Extract the [X, Y] coordinate from the center of the cell holding the provided text.  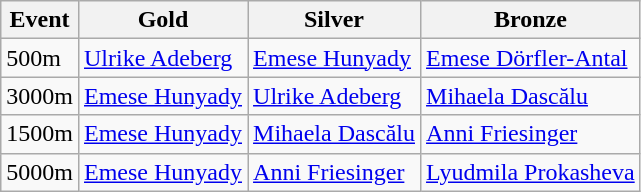
Event [40, 20]
5000m [40, 172]
Silver [334, 20]
3000m [40, 96]
Bronze [531, 20]
Gold [162, 20]
500m [40, 58]
1500m [40, 134]
Emese Dörfler-Antal [531, 58]
Lyudmila Prokasheva [531, 172]
